Return (x, y) of the center of cell containing provided text 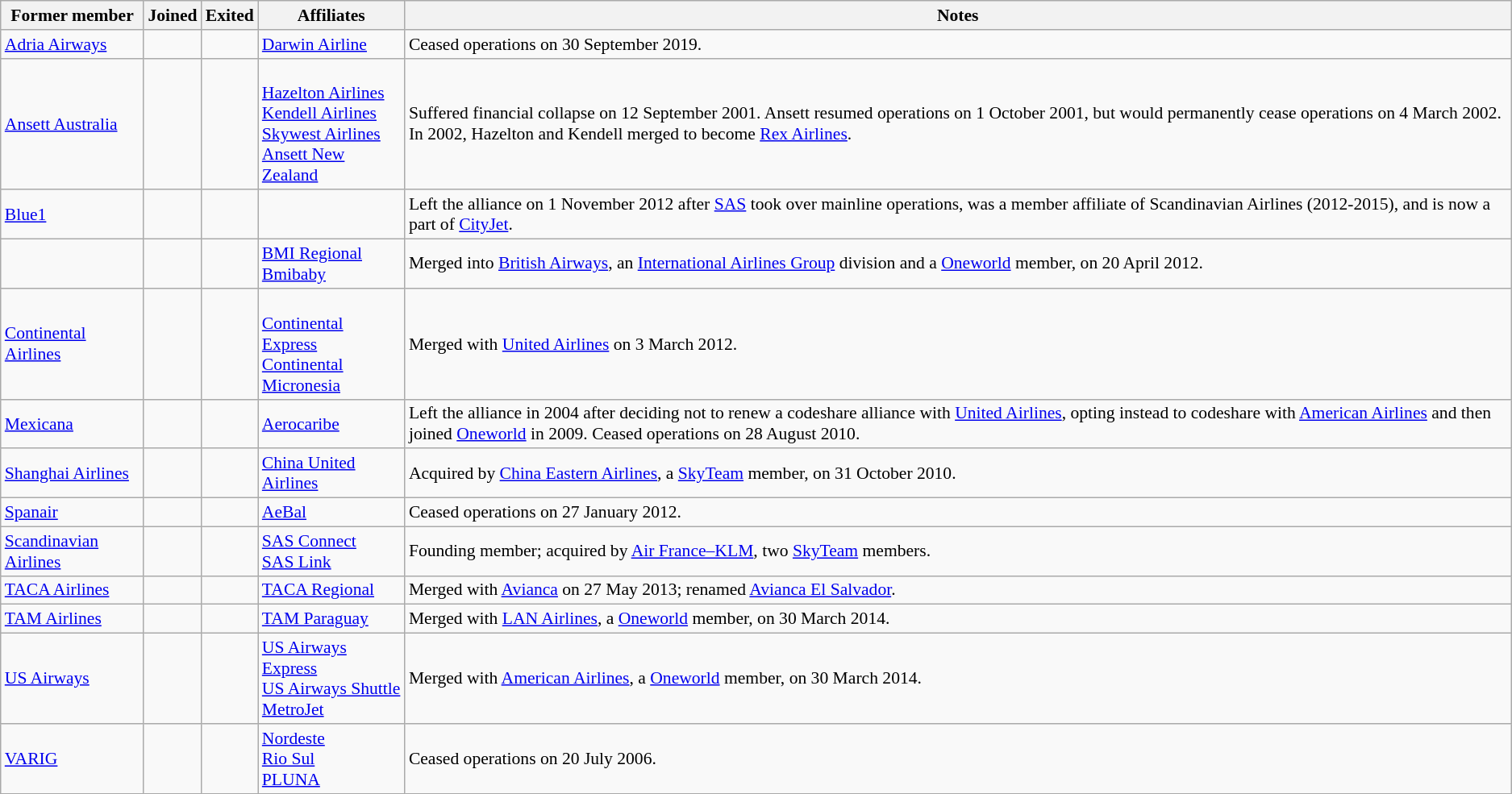
China United Airlines (331, 474)
AeBal (331, 513)
Notes (958, 15)
Blue1 (73, 214)
Continental Airlines (73, 344)
TAM Paraguay (331, 619)
Nordeste Rio Sul PLUNA (331, 759)
TAM Airlines (73, 619)
Founding member; acquired by Air France–KLM, two SkyTeam members. (958, 551)
Shanghai Airlines (73, 474)
Hazelton Airlines Kendell Airlines Skywest Airlines Ansett New Zealand (331, 124)
Adria Airways (73, 44)
Affiliates (331, 15)
Acquired by China Eastern Airlines, a SkyTeam member, on 31 October 2010. (958, 474)
Ceased operations on 30 September 2019. (958, 44)
BMI Regional Bmibaby (331, 264)
VARIG (73, 759)
Merged into British Airways, an International Airlines Group division and a Oneworld member, on 20 April 2012. (958, 264)
Merged with United Airlines on 3 March 2012. (958, 344)
US Airways (73, 679)
TACA Airlines (73, 590)
US Airways Express US Airways Shuttle MetroJet (331, 679)
Continental Express Continental Micronesia (331, 344)
Aerocaribe (331, 424)
Ceased operations on 20 July 2006. (958, 759)
Ansett Australia (73, 124)
Joined (173, 15)
Exited (230, 15)
Darwin Airline (331, 44)
Former member (73, 15)
Spanair (73, 513)
Ceased operations on 27 January 2012. (958, 513)
Mexicana (73, 424)
TACA Regional (331, 590)
Merged with LAN Airlines, a Oneworld member, on 30 March 2014. (958, 619)
Merged with Avianca on 27 May 2013; renamed Avianca El Salvador. (958, 590)
Merged with American Airlines, a Oneworld member, on 30 March 2014. (958, 679)
Scandinavian Airlines (73, 551)
SAS Connect SAS Link (331, 551)
